Locate the cell with the specified text and output its (X, Y) center coordinate. 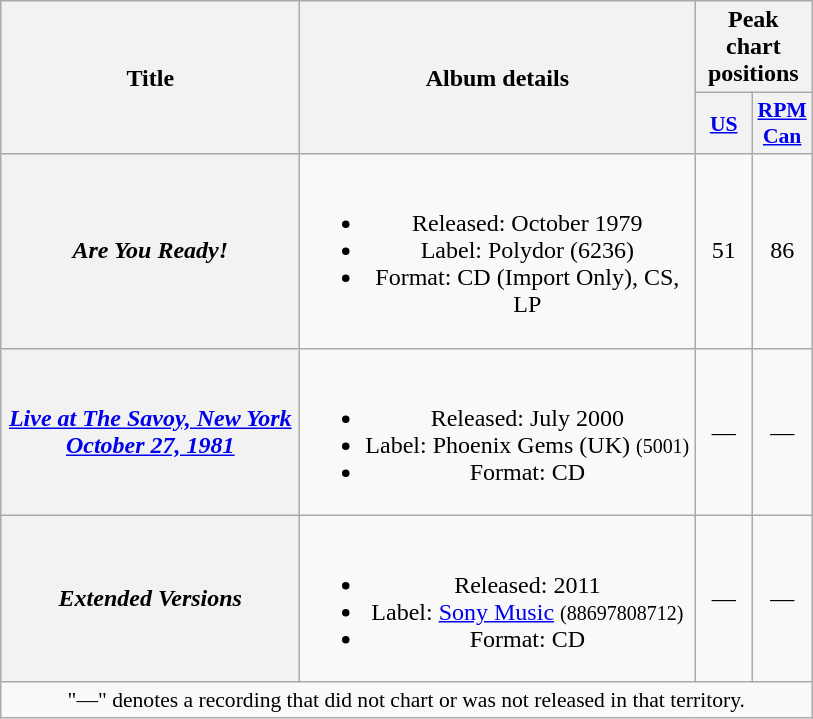
Released: July 2000Label: Phoenix Gems (UK) (5001)Format: CD (498, 432)
"—" denotes a recording that did not chart or was not released in that territory. (406, 700)
Album details (498, 78)
Peak chart positions (754, 47)
Are You Ready! (150, 251)
86 (782, 251)
Live at The Savoy, New York October 27, 1981 (150, 432)
51 (724, 251)
US (724, 124)
Released: 2011Label: Sony Music (88697808712)Format: CD (498, 598)
Released: October 1979Label: Polydor (6236)Format: CD (Import Only), CS, LP (498, 251)
Title (150, 78)
Extended Versions (150, 598)
RPM Can (782, 124)
